Locate the cell with the specified text and output its (X, Y) center coordinate. 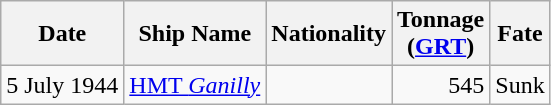
Nationality (329, 34)
Date (62, 34)
545 (441, 85)
Sunk (520, 85)
Ship Name (195, 34)
HMT Ganilly (195, 85)
5 July 1944 (62, 85)
Tonnage(GRT) (441, 34)
Fate (520, 34)
